Identify which cell holds the provided text, then report its [x, y] central coordinate. 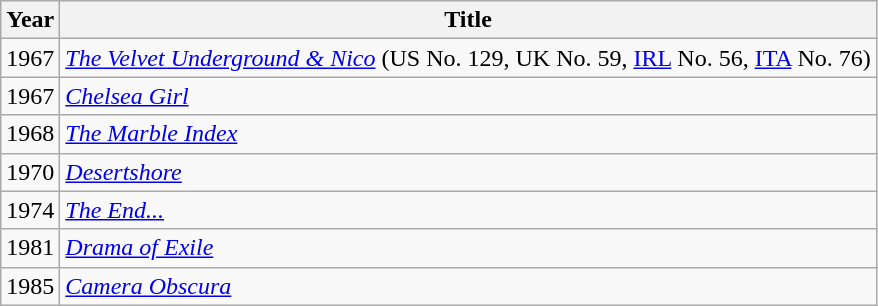
The Velvet Underground & Nico (US No. 129, UK No. 59, IRL No. 56, ITA No. 76) [468, 58]
1974 [30, 210]
1985 [30, 286]
Camera Obscura [468, 286]
Drama of Exile [468, 248]
Desertshore [468, 172]
The End... [468, 210]
The Marble Index [468, 134]
Year [30, 20]
1981 [30, 248]
1970 [30, 172]
Title [468, 20]
1968 [30, 134]
Chelsea Girl [468, 96]
